Output the [x, y] coordinate of the center of the cell containing the given text.  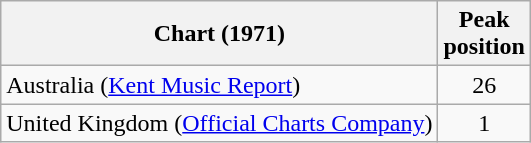
Australia (Kent Music Report) [220, 85]
26 [484, 85]
1 [484, 123]
Peak position [484, 34]
Chart (1971) [220, 34]
United Kingdom (Official Charts Company) [220, 123]
